Identify which cell holds the provided text, then report its (x, y) central coordinate. 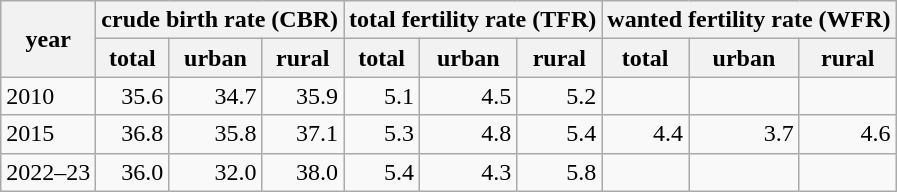
4.8 (468, 134)
crude birth rate (CBR) (220, 20)
32.0 (216, 172)
2015 (48, 134)
38.0 (302, 172)
36.0 (132, 172)
5.1 (382, 96)
2010 (48, 96)
5.2 (560, 96)
34.7 (216, 96)
wanted fertility rate (WFR) (749, 20)
4.5 (468, 96)
year (48, 39)
4.6 (848, 134)
36.8 (132, 134)
total fertility rate (TFR) (473, 20)
37.1 (302, 134)
35.6 (132, 96)
5.3 (382, 134)
2022–23 (48, 172)
4.3 (468, 172)
4.4 (646, 134)
35.8 (216, 134)
5.8 (560, 172)
35.9 (302, 96)
3.7 (744, 134)
